Detect which cell encompasses the target text, then output its [X, Y] center coordinate. 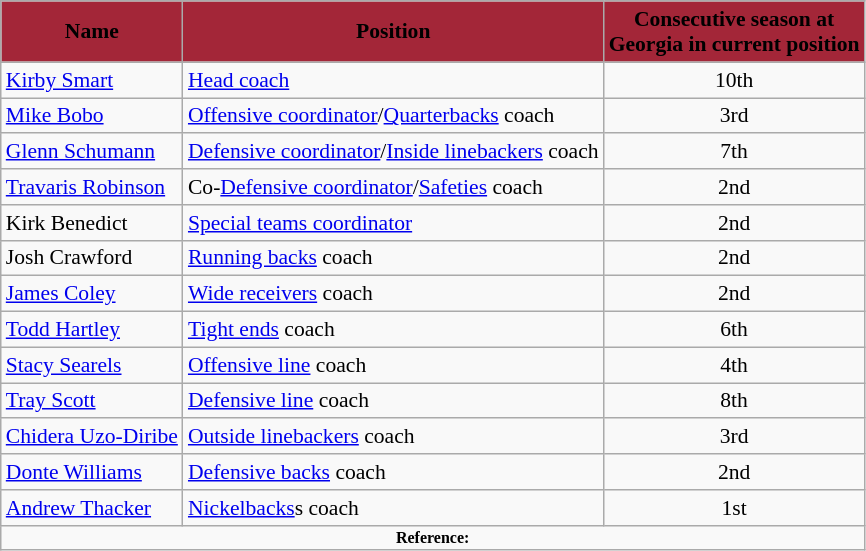
8th [734, 401]
Defensive backs coach [394, 472]
Co-Defensive coordinator/Safeties coach [394, 187]
Special teams coordinator [394, 223]
Tight ends coach [394, 330]
Defensive line coach [394, 401]
Chidera Uzo-Diribe [92, 437]
Stacy Searels [92, 365]
Nickelbackss coach [394, 508]
Offensive line coach [394, 365]
Running backs coach [394, 258]
Outside linebackers coach [394, 437]
6th [734, 330]
Reference: [433, 537]
Offensive coordinator/Quarterbacks coach [394, 116]
Head coach [394, 80]
Glenn Schumann [92, 152]
1st [734, 508]
Mike Bobo [92, 116]
10th [734, 80]
Travaris Robinson [92, 187]
Andrew Thacker [92, 508]
7th [734, 152]
4th [734, 365]
Defensive coordinator/Inside linebackers coach [394, 152]
Donte Williams [92, 472]
Todd Hartley [92, 330]
Name [92, 32]
Josh Crawford [92, 258]
Consecutive season atGeorgia in current position [734, 32]
James Coley [92, 294]
Wide receivers coach [394, 294]
Kirk Benedict [92, 223]
Kirby Smart [92, 80]
Tray Scott [92, 401]
Position [394, 32]
